Locate the cell with the specified text and output its [X, Y] center coordinate. 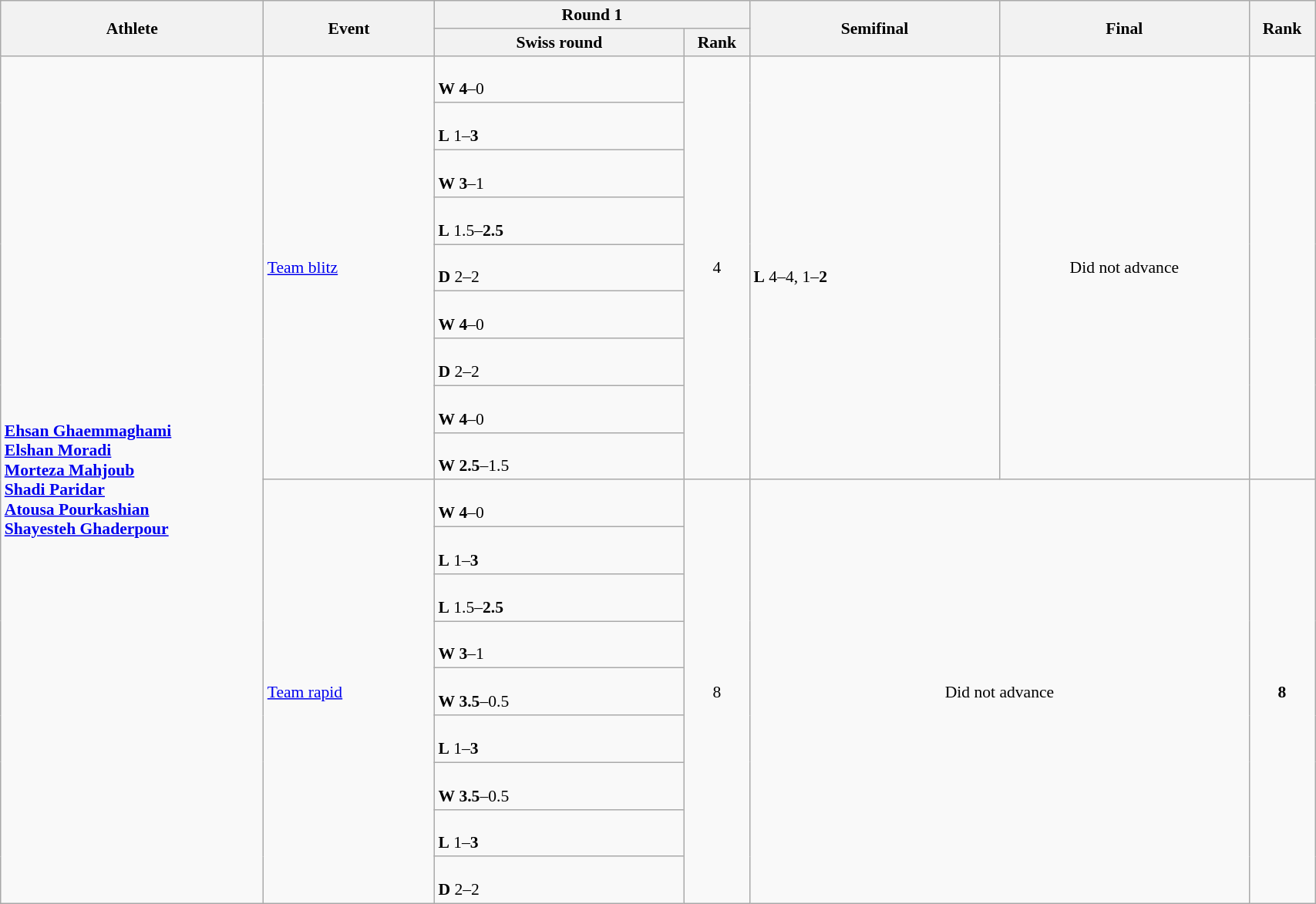
Swiss round [559, 42]
Final [1124, 28]
Round 1 [592, 15]
Athlete [133, 28]
Event [349, 28]
Semifinal [874, 28]
L 4–4, 1–2 [874, 267]
Team blitz [349, 267]
W 2.5–1.5 [559, 456]
4 [717, 267]
Team rapid [349, 692]
Ehsan GhaemmaghamiElshan MoradiMorteza MahjoubShadi ParidarAtousa PourkashianShayesteh Ghaderpour [133, 479]
